Output the [X, Y] coordinate of the center of the cell containing the given text.  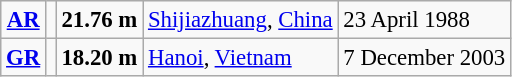
Shijiazhuang, China [240, 20]
AR [24, 20]
Hanoi, Vietnam [240, 58]
23 April 1988 [424, 20]
18.20 m [100, 58]
GR [24, 58]
7 December 2003 [424, 58]
21.76 m [100, 20]
